Search for the cell housing the specified text and yield its (X, Y) center coordinate. 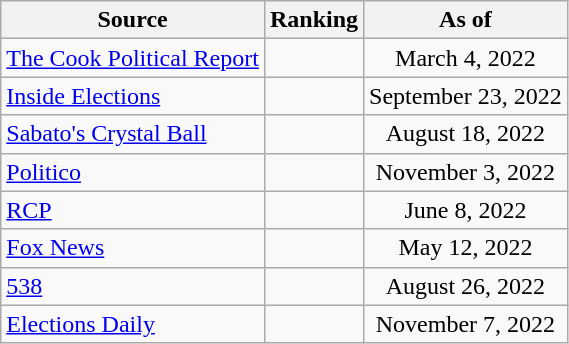
Sabato's Crystal Ball (133, 134)
September 23, 2022 (466, 96)
August 18, 2022 (466, 134)
538 (133, 286)
The Cook Political Report (133, 58)
Source (133, 20)
Ranking (314, 20)
November 3, 2022 (466, 172)
Politico (133, 172)
Inside Elections (133, 96)
Fox News (133, 248)
March 4, 2022 (466, 58)
As of (466, 20)
November 7, 2022 (466, 324)
August 26, 2022 (466, 286)
May 12, 2022 (466, 248)
RCP (133, 210)
June 8, 2022 (466, 210)
Elections Daily (133, 324)
